Output the (x, y) coordinate of the center of the cell containing the given text.  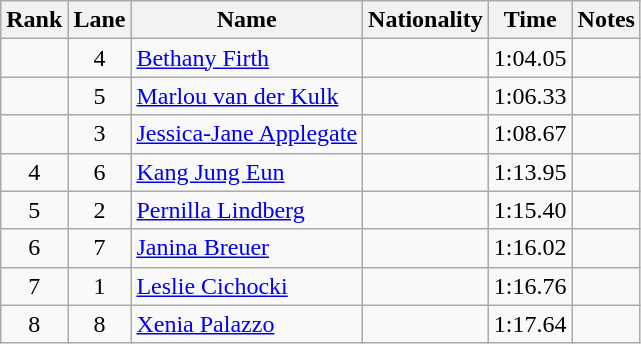
Lane (100, 20)
Xenia Palazzo (247, 324)
Name (247, 20)
1:17.64 (530, 324)
1:13.95 (530, 172)
1:15.40 (530, 210)
Janina Breuer (247, 248)
Notes (606, 20)
Time (530, 20)
Bethany Firth (247, 58)
Nationality (426, 20)
3 (100, 134)
Rank (34, 20)
1:04.05 (530, 58)
1:16.76 (530, 286)
Pernilla Lindberg (247, 210)
1:08.67 (530, 134)
Kang Jung Eun (247, 172)
Jessica-Jane Applegate (247, 134)
Leslie Cichocki (247, 286)
1:06.33 (530, 96)
1 (100, 286)
1:16.02 (530, 248)
2 (100, 210)
Marlou van der Kulk (247, 96)
